Provide the (x, y) coordinate of the cell's center where the given text is located.  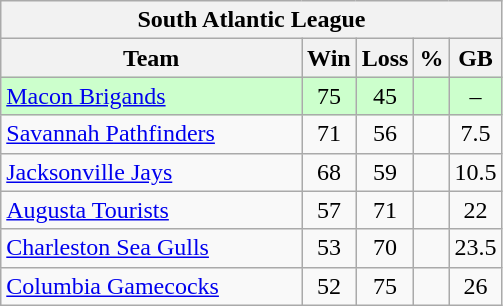
% (432, 58)
59 (385, 172)
Columbia Gamecocks (152, 286)
7.5 (476, 134)
45 (385, 96)
South Atlantic League (252, 20)
Win (330, 58)
22 (476, 210)
53 (330, 248)
26 (476, 286)
Charleston Sea Gulls (152, 248)
57 (330, 210)
52 (330, 286)
Jacksonville Jays (152, 172)
70 (385, 248)
Team (152, 58)
Macon Brigands (152, 96)
10.5 (476, 172)
68 (330, 172)
Savannah Pathfinders (152, 134)
– (476, 96)
56 (385, 134)
Loss (385, 58)
Augusta Tourists (152, 210)
GB (476, 58)
23.5 (476, 248)
